Find where the given text appears and provide that cell's center as [X, Y] coordinate. 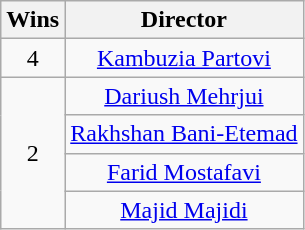
Kambuzia Partovi [184, 58]
Dariush Mehrjui [184, 96]
2 [33, 153]
Farid Mostafavi [184, 172]
Director [184, 20]
Wins [33, 20]
4 [33, 58]
Majid Majidi [184, 210]
Rakhshan Bani-Etemad [184, 134]
